From the cell containing the given text, extract its center point as [X, Y] coordinate. 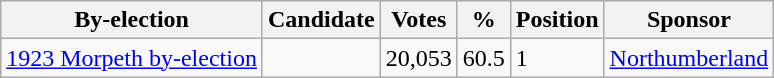
Sponsor [689, 20]
% [484, 20]
Position [557, 20]
1 [557, 58]
20,053 [418, 58]
60.5 [484, 58]
Candidate [321, 20]
By-election [132, 20]
Votes [418, 20]
Northumberland [689, 58]
1923 Morpeth by-election [132, 58]
